Output the (x, y) coordinate of the center of the cell containing the given text.  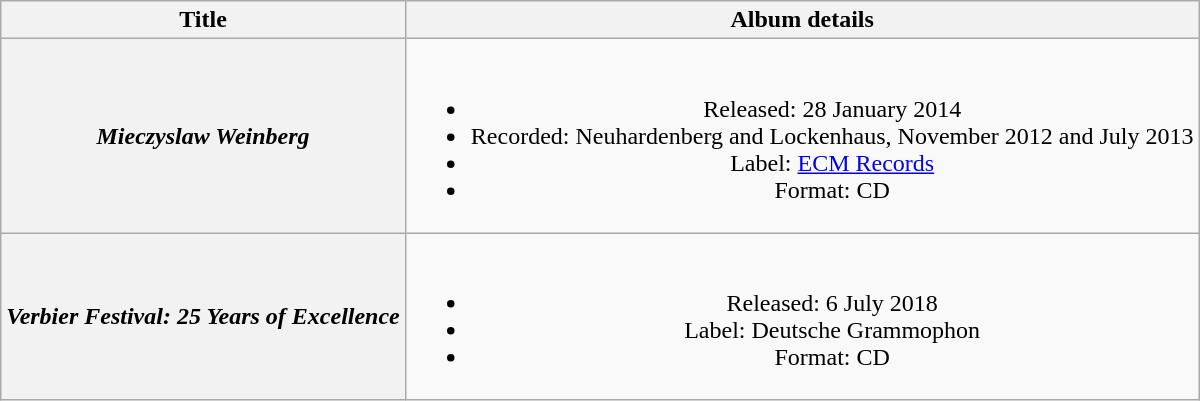
Album details (802, 20)
Mieczyslaw Weinberg (204, 136)
Released: 6 July 2018Label: Deutsche GrammophonFormat: CD (802, 316)
Title (204, 20)
Verbier Festival: 25 Years of Excellence (204, 316)
Released: 28 January 2014Recorded: Neuhardenberg and Lockenhaus, November 2012 and July 2013Label: ECM RecordsFormat: CD (802, 136)
